Scan for the cell matching the given text and deliver its (x, y) coordinate at center. 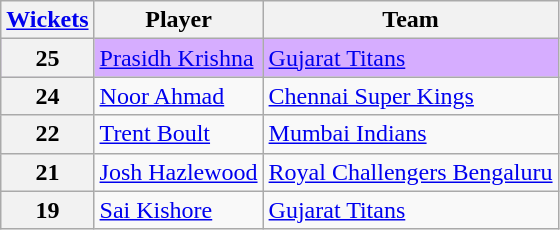
25 (48, 58)
Mumbai Indians (410, 134)
Team (410, 20)
Josh Hazlewood (178, 172)
21 (48, 172)
Chennai Super Kings (410, 96)
Sai Kishore (178, 210)
Player (178, 20)
19 (48, 210)
24 (48, 96)
Wickets (48, 20)
Royal Challengers Bengaluru (410, 172)
Trent Boult (178, 134)
Prasidh Krishna (178, 58)
Noor Ahmad (178, 96)
22 (48, 134)
